Detect which cell encompasses the target text, then output its (x, y) center coordinate. 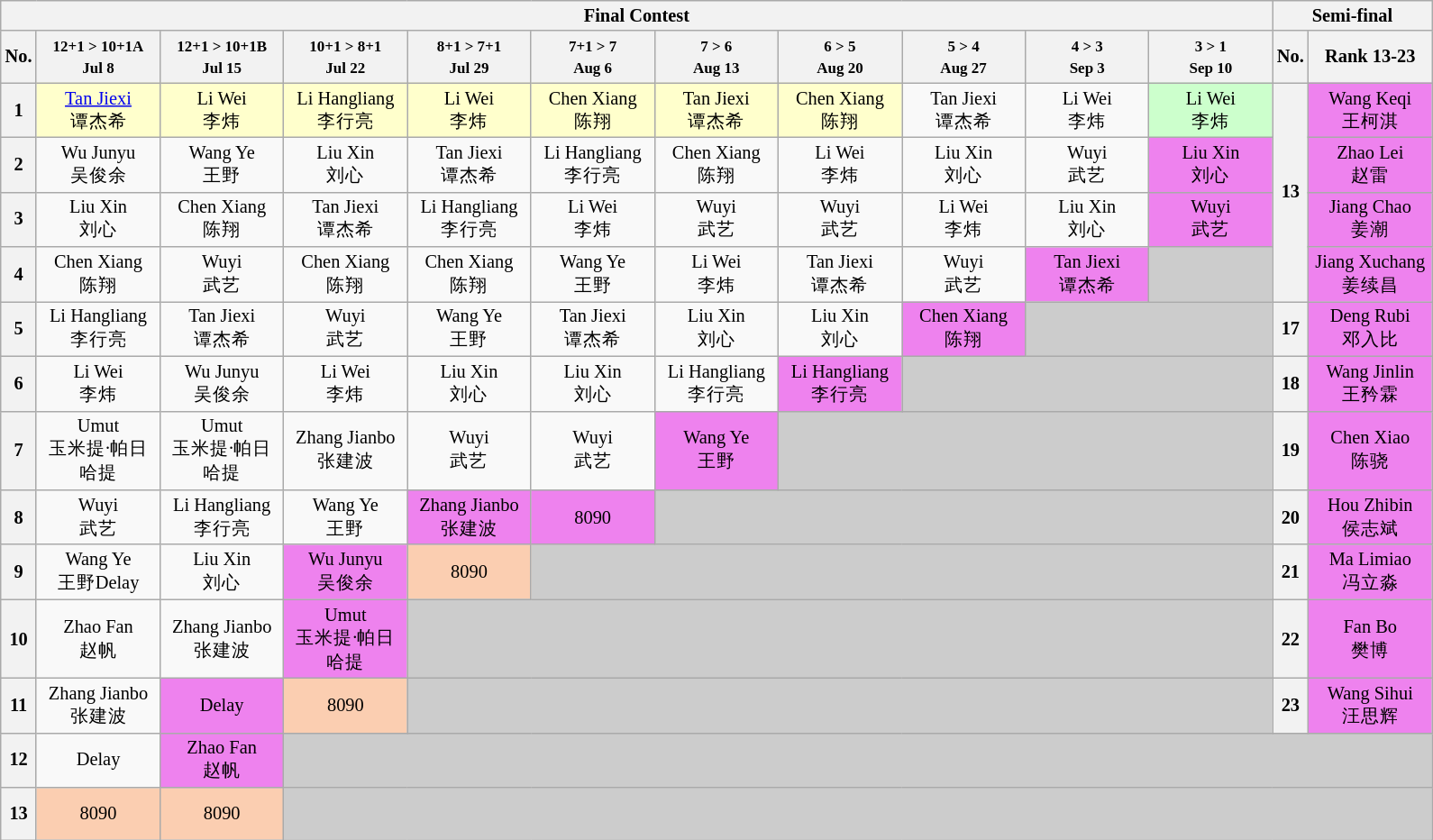
5 (19, 328)
11 (19, 705)
21 (1291, 571)
23 (1291, 705)
12+1 > 10+1AJul 8 (97, 57)
Ma Limiao冯立淼 (1370, 571)
Rank 13-23 (1370, 57)
2 (19, 164)
6 (19, 384)
10 (19, 639)
Zhao Lei赵雷 (1370, 164)
Jiang Chao姜潮 (1370, 220)
8 (19, 517)
Semi-final (1352, 15)
10+1 > 8+1Jul 22 (346, 57)
6 > 5Aug 20 (840, 57)
3 > 1Sep 10 (1211, 57)
Chen Xiao陈骁 (1370, 451)
19 (1291, 451)
Deng Rubi邓入比 (1370, 328)
18 (1291, 384)
Jiang Xuchang姜续昌 (1370, 274)
5 > 4Aug 27 (964, 57)
12+1 > 10+1BJul 15 (222, 57)
7 > 6Aug 13 (716, 57)
7 (19, 451)
12 (19, 761)
Wang Keqi王柯淇 (1370, 110)
Final Contest (636, 15)
3 (19, 220)
20 (1291, 517)
17 (1291, 328)
Wang Sihui汪思辉 (1370, 705)
4 (19, 274)
4 > 3Sep 3 (1087, 57)
Wang Jinlin王矜霖 (1370, 384)
7+1 > 7Aug 6 (593, 57)
22 (1291, 639)
8+1 > 7+1Jul 29 (469, 57)
Fan Bo樊博 (1370, 639)
Hou Zhibin侯志斌 (1370, 517)
Wang Ye王野Delay (97, 571)
1 (19, 110)
9 (19, 571)
